From the cell containing the given text, extract its center point as (x, y) coordinate. 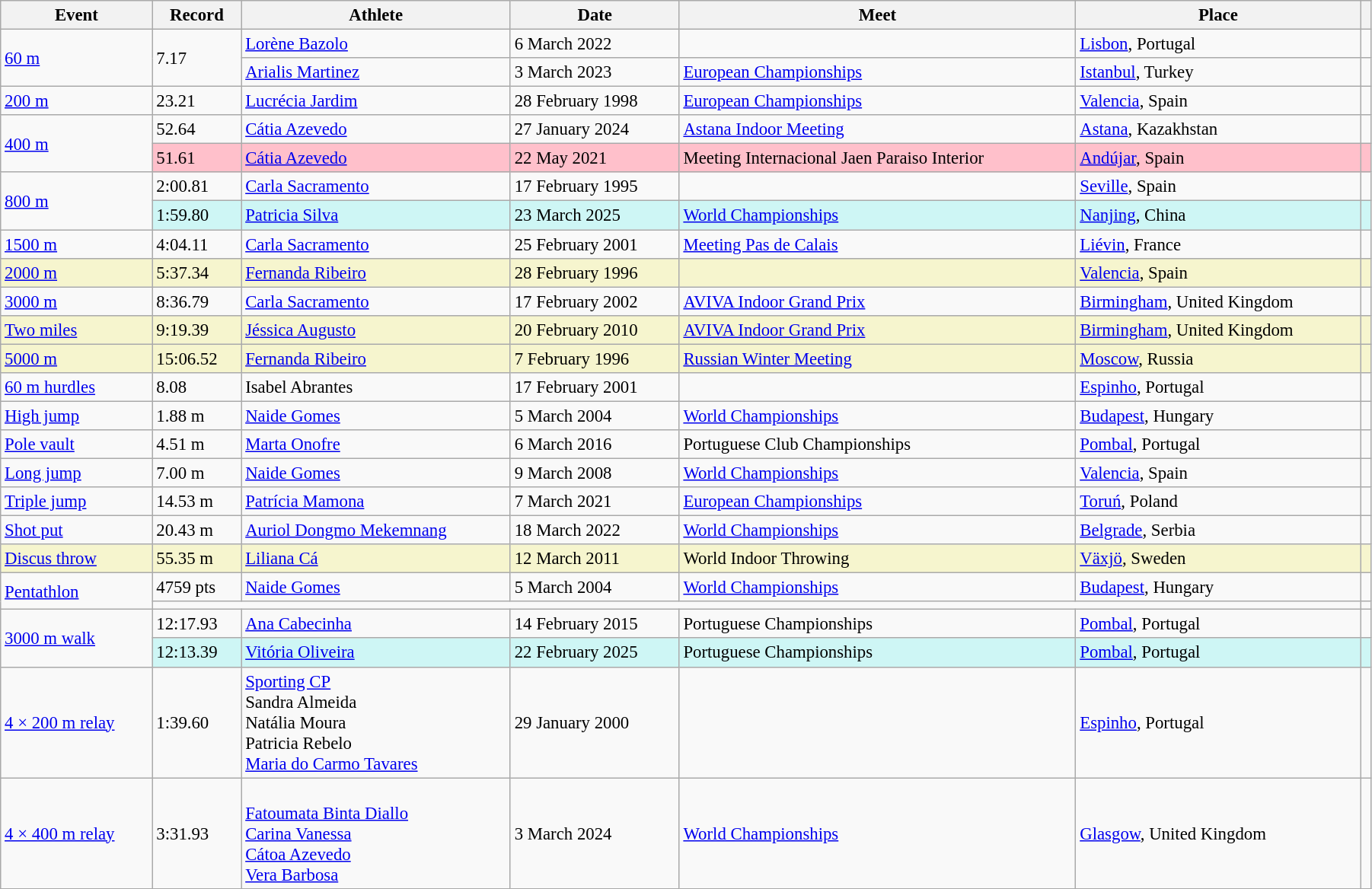
9:19.39 (196, 330)
14 February 2015 (595, 624)
17 February 2001 (595, 387)
Astana, Kazakhstan (1218, 129)
8.08 (196, 387)
4759 pts (196, 588)
22 May 2021 (595, 158)
Lisbon, Portugal (1218, 44)
60 m (76, 58)
4 × 400 m relay (76, 833)
Meet (877, 15)
High jump (76, 416)
4:04.11 (196, 244)
6 March 2022 (595, 44)
Meeting Pas de Calais (877, 244)
1500 m (76, 244)
15:06.52 (196, 358)
Toruń, Poland (1218, 502)
3000 m walk (76, 638)
Istanbul, Turkey (1218, 72)
Fatoumata Binta DialloCarina VanessaCátoa AzevedoVera Barbosa (376, 833)
18 March 2022 (595, 531)
12:13.39 (196, 653)
3000 m (76, 301)
Russian Winter Meeting (877, 358)
Record (196, 15)
12 March 2011 (595, 559)
200 m (76, 101)
Auriol Dongmo Mekemnang (376, 531)
Belgrade, Serbia (1218, 531)
14.53 m (196, 502)
27 January 2024 (595, 129)
23.21 (196, 101)
Place (1218, 15)
Long jump (76, 473)
12:17.93 (196, 624)
60 m hurdles (76, 387)
Andújar, Spain (1218, 158)
3 March 2024 (595, 833)
51.61 (196, 158)
Date (595, 15)
Event (76, 15)
World Indoor Throwing (877, 559)
Arialis Martinez (376, 72)
Isabel Abrantes (376, 387)
7.00 m (196, 473)
Shot put (76, 531)
20.43 m (196, 531)
Two miles (76, 330)
25 February 2001 (595, 244)
4 × 200 m relay (76, 722)
Patrícia Mamona (376, 502)
3:31.93 (196, 833)
Portuguese Club Championships (877, 444)
Discus throw (76, 559)
Triple jump (76, 502)
1.88 m (196, 416)
Pentathlon (76, 591)
55.35 m (196, 559)
Sporting CPSandra AlmeidaNatália MouraPatricia RebeloMaria do Carmo Tavares (376, 722)
Vitória Oliveira (376, 653)
Astana Indoor Meeting (877, 129)
400 m (76, 143)
28 February 1996 (595, 272)
9 March 2008 (595, 473)
1:59.80 (196, 215)
Marta Onofre (376, 444)
7.17 (196, 58)
Lorène Bazolo (376, 44)
Patricia Silva (376, 215)
Athlete (376, 15)
3 March 2023 (595, 72)
2000 m (76, 272)
4.51 m (196, 444)
17 February 1995 (595, 186)
5:37.34 (196, 272)
2:00.81 (196, 186)
6 March 2016 (595, 444)
Liévin, France (1218, 244)
52.64 (196, 129)
22 February 2025 (595, 653)
Nanjing, China (1218, 215)
Liliana Cá (376, 559)
Seville, Spain (1218, 186)
1:39.60 (196, 722)
28 February 1998 (595, 101)
5000 m (76, 358)
Pole vault (76, 444)
Glasgow, United Kingdom (1218, 833)
29 January 2000 (595, 722)
Meeting Internacional Jaen Paraiso Interior (877, 158)
Ana Cabecinha (376, 624)
7 March 2021 (595, 502)
Jéssica Augusto (376, 330)
17 February 2002 (595, 301)
7 February 1996 (595, 358)
8:36.79 (196, 301)
Växjö, Sweden (1218, 559)
Lucrécia Jardim (376, 101)
23 March 2025 (595, 215)
Moscow, Russia (1218, 358)
800 m (76, 201)
20 February 2010 (595, 330)
